Determine the [x, y] coordinate at the center of the cell enclosing the given text.  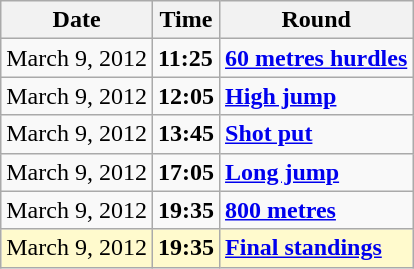
Date [77, 20]
60 metres hurdles [316, 58]
Shot put [316, 134]
Time [186, 20]
13:45 [186, 134]
High jump [316, 96]
Final standings [316, 248]
Round [316, 20]
17:05 [186, 172]
11:25 [186, 58]
Long jump [316, 172]
800 metres [316, 210]
12:05 [186, 96]
